Return (x, y) of the center of cell containing provided text 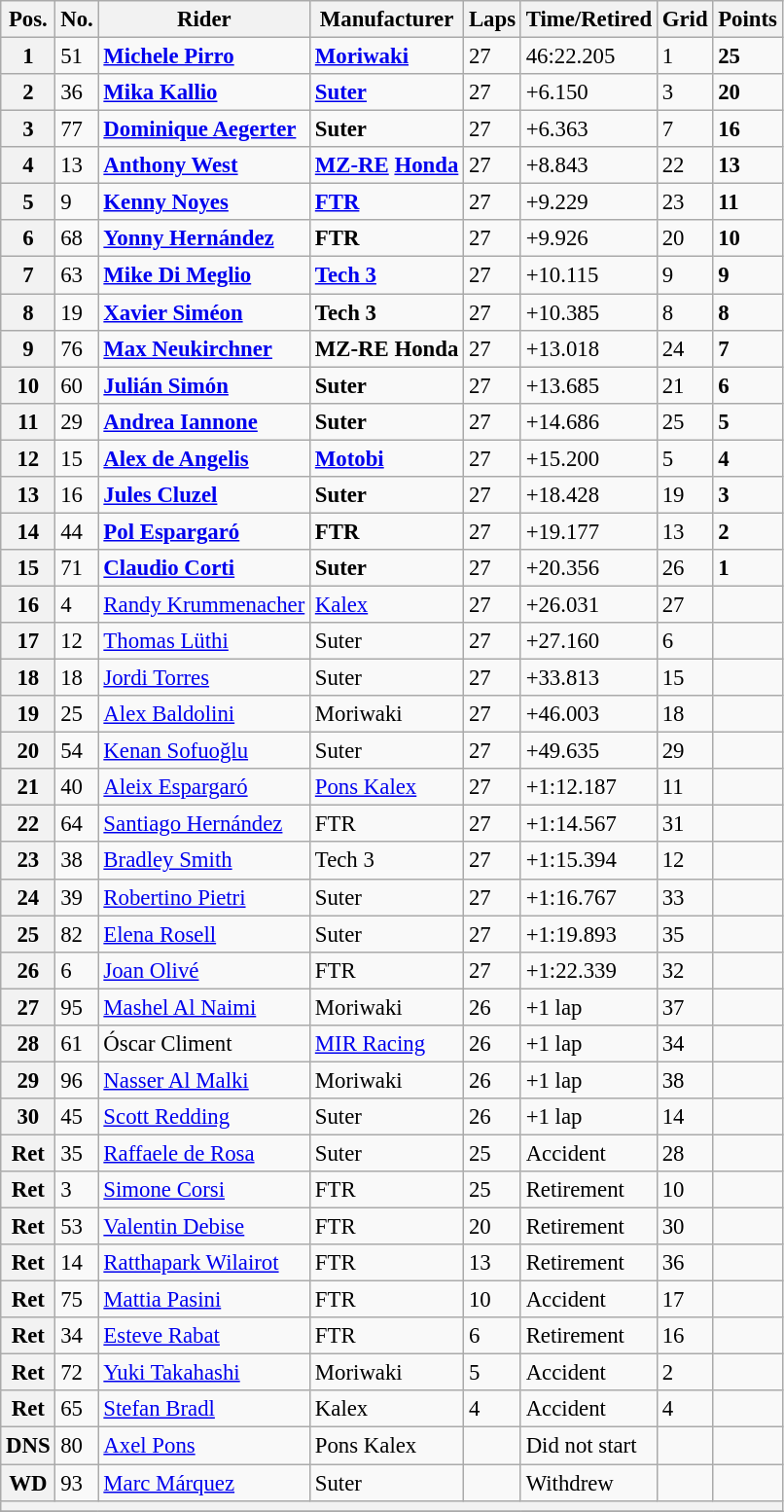
Manufacturer (387, 19)
76 (77, 348)
Points (747, 19)
Mattia Pasini (204, 1300)
80 (77, 1446)
32 (685, 970)
40 (77, 787)
37 (685, 1007)
64 (77, 824)
Time/Retired (588, 19)
Jordi Torres (204, 678)
+14.686 (588, 421)
51 (77, 56)
+13.018 (588, 348)
Max Neukirchner (204, 348)
82 (77, 934)
Alex de Angelis (204, 458)
Yonny Hernández (204, 238)
Dominique Aegerter (204, 129)
Yuki Takahashi (204, 1373)
Jules Cluzel (204, 495)
Kenny Noyes (204, 202)
Julián Simón (204, 385)
53 (77, 1227)
Randy Krummenacher (204, 604)
MIR Racing (387, 1044)
Stefan Bradl (204, 1410)
Mashel Al Naimi (204, 1007)
Withdrew (588, 1483)
33 (685, 897)
Elena Rosell (204, 934)
+10.385 (588, 312)
+33.813 (588, 678)
+19.177 (588, 531)
+13.685 (588, 385)
Joan Olivé (204, 970)
Robertino Pietri (204, 897)
Did not start (588, 1446)
60 (77, 385)
+9.229 (588, 202)
+1:15.394 (588, 861)
Anthony West (204, 165)
+1:22.339 (588, 970)
96 (77, 1080)
Óscar Climent (204, 1044)
+10.115 (588, 275)
+1:19.893 (588, 934)
+8.843 (588, 165)
Marc Márquez (204, 1483)
Pol Espargaró (204, 531)
Simone Corsi (204, 1190)
68 (77, 238)
+6.363 (588, 129)
Alex Baldolini (204, 714)
Laps (492, 19)
65 (77, 1410)
75 (77, 1300)
Motobi (387, 458)
39 (77, 897)
72 (77, 1373)
Ratthapark Wilairot (204, 1263)
95 (77, 1007)
+18.428 (588, 495)
Aleix Espargaró (204, 787)
77 (77, 129)
WD (28, 1483)
Michele Pirro (204, 56)
+1:16.767 (588, 897)
Bradley Smith (204, 861)
Axel Pons (204, 1446)
Santiago Hernández (204, 824)
61 (77, 1044)
+46.003 (588, 714)
DNS (28, 1446)
+9.926 (588, 238)
Xavier Siméon (204, 312)
+1:12.187 (588, 787)
+6.150 (588, 92)
Valentin Debise (204, 1227)
Thomas Lüthi (204, 641)
+20.356 (588, 568)
63 (77, 275)
Andrea Iannone (204, 421)
+26.031 (588, 604)
45 (77, 1117)
Kenan Sofuoğlu (204, 751)
Scott Redding (204, 1117)
71 (77, 568)
Raffaele de Rosa (204, 1153)
Mike Di Meglio (204, 275)
31 (685, 824)
93 (77, 1483)
+15.200 (588, 458)
54 (77, 751)
Rider (204, 19)
Grid (685, 19)
No. (77, 19)
+27.160 (588, 641)
Mika Kallio (204, 92)
Claudio Corti (204, 568)
46:22.205 (588, 56)
44 (77, 531)
Nasser Al Malki (204, 1080)
+49.635 (588, 751)
Esteve Rabat (204, 1336)
Pos. (28, 19)
+1:14.567 (588, 824)
